Pinpoint the cell where the given text exists, returning its (X, Y) midpoint coordinate. 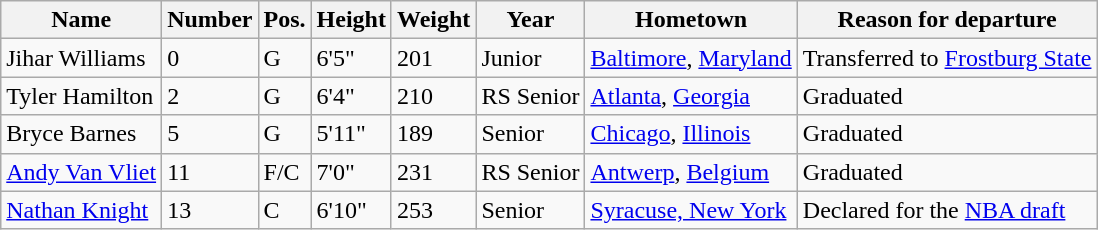
Hometown (691, 20)
Nathan Knight (82, 210)
Atlanta, Georgia (691, 96)
F/C (284, 172)
Declared for the NBA draft (947, 210)
253 (433, 210)
6'10" (351, 210)
Andy Van Vliet (82, 172)
2 (210, 96)
6'4" (351, 96)
Pos. (284, 20)
Height (351, 20)
Syracuse, New York (691, 210)
0 (210, 58)
Tyler Hamilton (82, 96)
210 (433, 96)
Bryce Barnes (82, 134)
Junior (530, 58)
Name (82, 20)
Antwerp, Belgium (691, 172)
C (284, 210)
Year (530, 20)
13 (210, 210)
Chicago, Illinois (691, 134)
201 (433, 58)
231 (433, 172)
11 (210, 172)
189 (433, 134)
Reason for departure (947, 20)
Baltimore, Maryland (691, 58)
6'5" (351, 58)
5'11" (351, 134)
5 (210, 134)
Transferred to Frostburg State (947, 58)
Number (210, 20)
Weight (433, 20)
Jihar Williams (82, 58)
7'0" (351, 172)
